Provide the (x, y) coordinate of the cell's center where the given text is located.  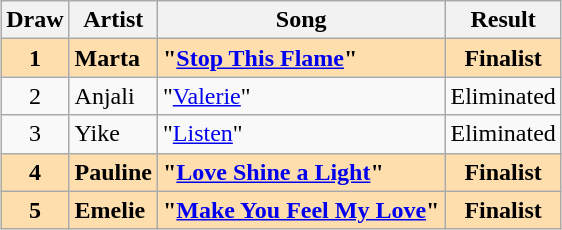
"Love Shine a Light" (300, 172)
Yike (113, 134)
Emelie (113, 210)
1 (35, 58)
Draw (35, 20)
4 (35, 172)
Result (503, 20)
Song (300, 20)
Pauline (113, 172)
Anjali (113, 96)
Artist (113, 20)
Marta (113, 58)
"Valerie" (300, 96)
"Listen" (300, 134)
3 (35, 134)
2 (35, 96)
5 (35, 210)
"Stop This Flame" (300, 58)
"Make You Feel My Love" (300, 210)
